For the text-containing cell, return its midpoint in (x, y) coordinate format. 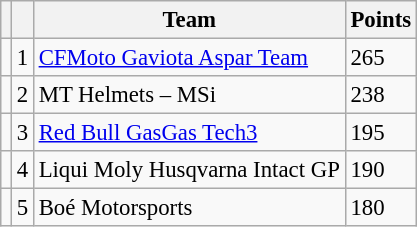
CFMoto Gaviota Aspar Team (189, 58)
2 (22, 95)
Team (189, 20)
5 (22, 208)
4 (22, 170)
190 (380, 170)
265 (380, 58)
238 (380, 95)
3 (22, 133)
Points (380, 20)
Red Bull GasGas Tech3 (189, 133)
180 (380, 208)
Liqui Moly Husqvarna Intact GP (189, 170)
MT Helmets – MSi (189, 95)
Boé Motorsports (189, 208)
195 (380, 133)
1 (22, 58)
